From the cell containing the given text, extract its center point as [X, Y] coordinate. 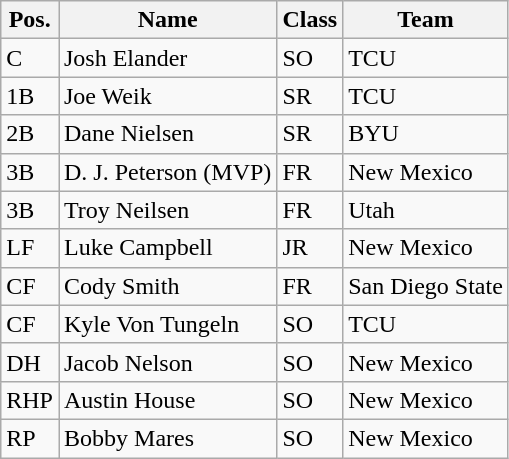
Utah [426, 210]
Cody Smith [167, 286]
Dane Nielsen [167, 134]
Bobby Mares [167, 438]
Jacob Nelson [167, 362]
Name [167, 20]
Austin House [167, 400]
1B [30, 96]
Team [426, 20]
C [30, 58]
Pos. [30, 20]
LF [30, 248]
JR [310, 248]
2B [30, 134]
BYU [426, 134]
Luke Campbell [167, 248]
Class [310, 20]
RP [30, 438]
RHP [30, 400]
San Diego State [426, 286]
Troy Neilsen [167, 210]
Kyle Von Tungeln [167, 324]
Josh Elander [167, 58]
DH [30, 362]
D. J. Peterson (MVP) [167, 172]
Joe Weik [167, 96]
